Extract the (X, Y) coordinate from the center of the cell holding the provided text.  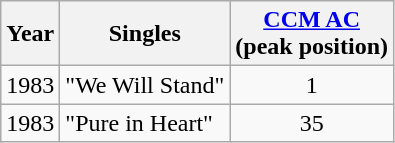
35 (312, 123)
Year (30, 34)
1 (312, 85)
CCM AC(peak position) (312, 34)
Singles (145, 34)
"Pure in Heart" (145, 123)
"We Will Stand" (145, 85)
